Pinpoint the cell where the given text exists, returning its (x, y) midpoint coordinate. 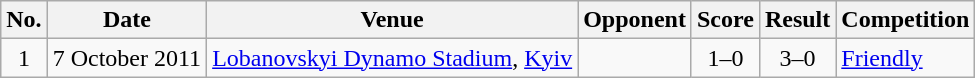
Opponent (635, 20)
Date (126, 20)
3–0 (797, 58)
Venue (392, 20)
1–0 (725, 58)
1 (24, 58)
Lobanovskyi Dynamo Stadium, Kyiv (392, 58)
Result (797, 20)
7 October 2011 (126, 58)
Friendly (906, 58)
No. (24, 20)
Competition (906, 20)
Score (725, 20)
